Pinpoint the cell where the given text exists, returning its (x, y) midpoint coordinate. 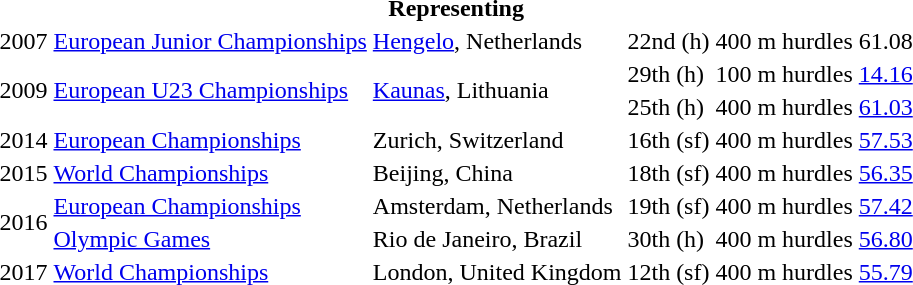
World Championships (210, 173)
Rio de Janeiro, Brazil (497, 239)
Kaunas, Lithuania (497, 90)
16th (sf) (668, 140)
Zurich, Switzerland (497, 140)
30th (h) (668, 239)
Amsterdam, Netherlands (497, 206)
18th (sf) (668, 173)
Olympic Games (210, 239)
European Junior Championships (210, 41)
Hengelo, Netherlands (497, 41)
100 m hurdles (784, 74)
European U23 Championships (210, 90)
25th (h) (668, 107)
29th (h) (668, 74)
Beijing, China (497, 173)
22nd (h) (668, 41)
19th (sf) (668, 206)
